Detect which cell encompasses the target text, then output its (X, Y) center coordinate. 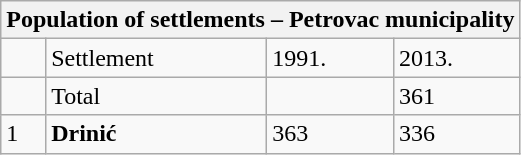
2013. (456, 58)
361 (456, 96)
1 (24, 134)
Total (156, 96)
Drinić (156, 134)
336 (456, 134)
363 (330, 134)
1991. (330, 58)
Settlement (156, 58)
Population of settlements – Petrovac municipality (260, 20)
